Output the [x, y] coordinate of the center of the cell containing the given text.  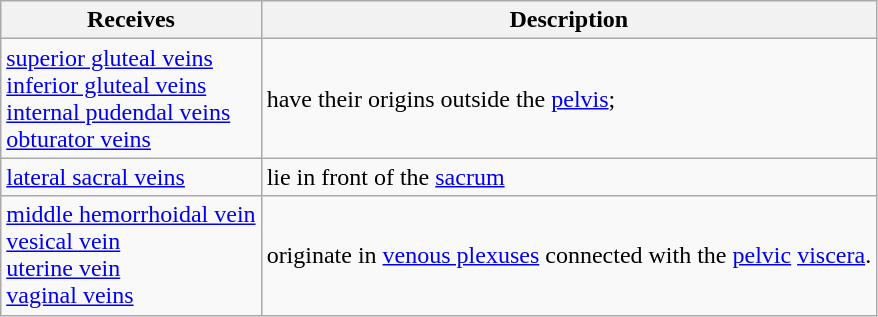
lie in front of the sacrum [569, 177]
superior gluteal veinsinferior gluteal veinsinternal pudendal veinsobturator veins [131, 98]
originate in venous plexuses connected with the pelvic viscera. [569, 256]
have their origins outside the pelvis; [569, 98]
Description [569, 20]
middle hemorrhoidal veinvesical veinuterine veinvaginal veins [131, 256]
lateral sacral veins [131, 177]
Receives [131, 20]
